For the text-containing cell, return its midpoint in [X, Y] coordinate format. 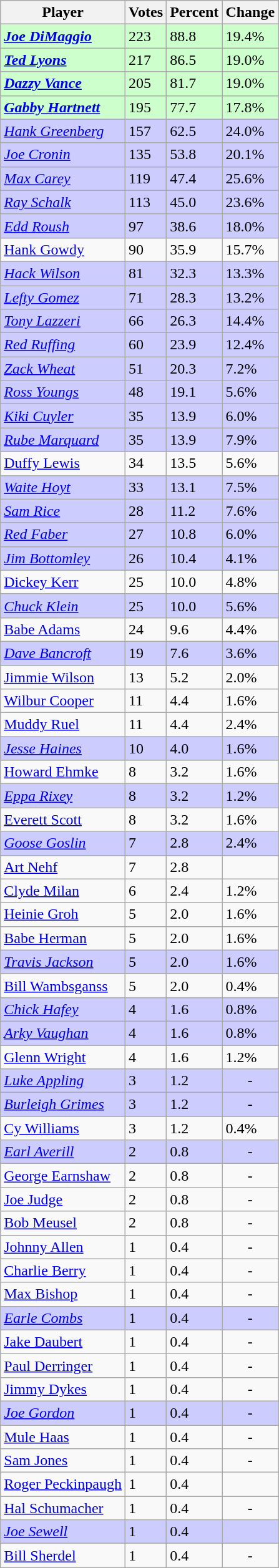
7.2% [250, 369]
Ross Youngs [63, 392]
Player [63, 12]
Babe Herman [63, 938]
135 [145, 155]
Zack Wheat [63, 369]
34 [145, 463]
Joe Cronin [63, 155]
62.5 [195, 131]
13.1 [195, 487]
Hank Gowdy [63, 249]
14.4% [250, 321]
15.7% [250, 249]
33 [145, 487]
Hank Greenberg [63, 131]
5.2 [195, 677]
Joe Sewell [63, 1532]
Hal Schumacher [63, 1508]
Babe Adams [63, 629]
2.4 [195, 891]
Chick Hafey [63, 1009]
Luke Appling [63, 1081]
13.2% [250, 298]
9.6 [195, 629]
71 [145, 298]
26 [145, 558]
Joe Gordon [63, 1413]
Red Faber [63, 535]
25.6% [250, 178]
Everett Scott [63, 820]
Arky Vaughan [63, 1033]
Percent [195, 12]
Dazzy Vance [63, 84]
7.5% [250, 487]
217 [145, 60]
13 [145, 677]
Travis Jackson [63, 962]
24.0% [250, 131]
Goose Goslin [63, 843]
23.6% [250, 202]
81.7 [195, 84]
90 [145, 249]
205 [145, 84]
17.8% [250, 107]
Glenn Wright [63, 1057]
23.9 [195, 345]
7.6 [195, 653]
Wilbur Cooper [63, 701]
81 [145, 273]
32.3 [195, 273]
97 [145, 226]
4.4% [250, 629]
60 [145, 345]
4.8% [250, 582]
7.6% [250, 511]
George Earnshaw [63, 1176]
4.1% [250, 558]
Earle Combs [63, 1318]
13.5 [195, 463]
Jake Daubert [63, 1342]
223 [145, 36]
Sam Rice [63, 511]
Earl Averill [63, 1152]
4.0 [195, 748]
6 [145, 891]
Ted Lyons [63, 60]
Art Nehf [63, 867]
20.3 [195, 369]
Jesse Haines [63, 748]
7.9% [250, 440]
Jimmy Dykes [63, 1389]
Bill Sherdel [63, 1556]
Hack Wilson [63, 273]
Ray Schalk [63, 202]
Joe Judge [63, 1199]
Tony Lazzeri [63, 321]
Sam Jones [63, 1461]
10.4 [195, 558]
3.6% [250, 653]
Johnny Allen [63, 1247]
Rube Marquard [63, 440]
Muddy Ruel [63, 725]
24 [145, 629]
27 [145, 535]
38.6 [195, 226]
19.4% [250, 36]
Dave Bancroft [63, 653]
10 [145, 748]
Charlie Berry [63, 1270]
Dickey Kerr [63, 582]
10.8 [195, 535]
51 [145, 369]
Burleigh Grimes [63, 1105]
Joe DiMaggio [63, 36]
48 [145, 392]
20.1% [250, 155]
12.4% [250, 345]
Paul Derringer [63, 1365]
Bill Wambsganss [63, 985]
Change [250, 12]
Red Ruffing [63, 345]
26.3 [195, 321]
Waite Hoyt [63, 487]
86.5 [195, 60]
Max Carey [63, 178]
Edd Roush [63, 226]
Votes [145, 12]
Mule Haas [63, 1436]
Roger Peckinpaugh [63, 1484]
47.4 [195, 178]
Jimmie Wilson [63, 677]
Gabby Hartnett [63, 107]
28.3 [195, 298]
45.0 [195, 202]
18.0% [250, 226]
11.2 [195, 511]
88.8 [195, 36]
28 [145, 511]
Kiki Cuyler [63, 416]
119 [145, 178]
Chuck Klein [63, 606]
19.1 [195, 392]
66 [145, 321]
113 [145, 202]
Duffy Lewis [63, 463]
Clyde Milan [63, 891]
13.3% [250, 273]
Eppa Rixey [63, 796]
Howard Ehmke [63, 772]
Lefty Gomez [63, 298]
157 [145, 131]
Bob Meusel [63, 1223]
35.9 [195, 249]
Max Bishop [63, 1294]
195 [145, 107]
Jim Bottomley [63, 558]
2.0% [250, 677]
Heinie Groh [63, 914]
53.8 [195, 155]
19 [145, 653]
77.7 [195, 107]
Cy Williams [63, 1128]
